Scan for the cell matching the given text and deliver its (x, y) coordinate at center. 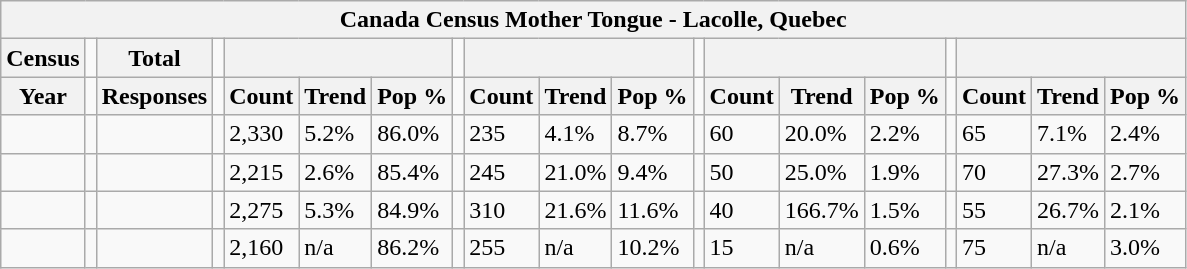
2,275 (262, 210)
86.2% (412, 248)
Census (43, 58)
2.4% (1146, 134)
20.0% (822, 134)
0.6% (904, 248)
3.0% (1146, 248)
2,160 (262, 248)
2.6% (336, 172)
25.0% (822, 172)
5.3% (336, 210)
60 (742, 134)
Total (154, 58)
27.3% (1068, 172)
21.0% (576, 172)
2.1% (1146, 210)
84.9% (412, 210)
85.4% (412, 172)
2,330 (262, 134)
Canada Census Mother Tongue - Lacolle, Quebec (594, 20)
8.7% (652, 134)
166.7% (822, 210)
Year (43, 96)
2,215 (262, 172)
255 (502, 248)
9.4% (652, 172)
5.2% (336, 134)
235 (502, 134)
1.5% (904, 210)
310 (502, 210)
2.7% (1146, 172)
86.0% (412, 134)
15 (742, 248)
245 (502, 172)
75 (994, 248)
40 (742, 210)
4.1% (576, 134)
2.2% (904, 134)
11.6% (652, 210)
Responses (154, 96)
55 (994, 210)
65 (994, 134)
1.9% (904, 172)
70 (994, 172)
10.2% (652, 248)
26.7% (1068, 210)
50 (742, 172)
7.1% (1068, 134)
21.6% (576, 210)
